Extract the [X, Y] coordinate from the center of the cell holding the provided text.  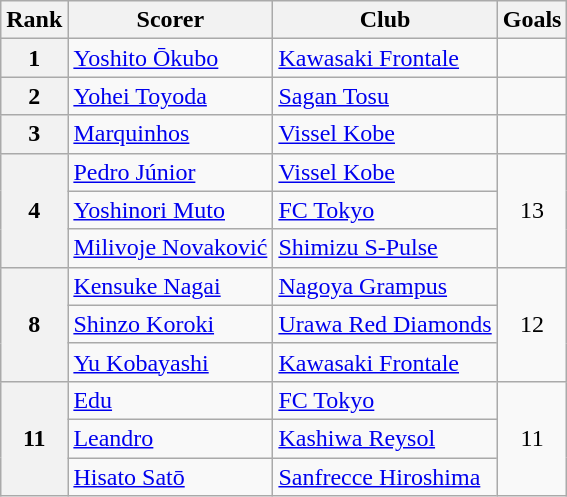
Shinzo Koroki [170, 324]
Nagoya Grampus [385, 286]
Leandro [170, 438]
Pedro Júnior [170, 172]
Rank [34, 20]
Hisato Satō [170, 477]
Kensuke Nagai [170, 286]
Yoshito Ōkubo [170, 58]
Sanfrecce Hiroshima [385, 477]
Sagan Tosu [385, 96]
Yoshinori Muto [170, 210]
Yu Kobayashi [170, 362]
Marquinhos [170, 134]
1 [34, 58]
Edu [170, 400]
2 [34, 96]
Shimizu S-Pulse [385, 248]
12 [532, 324]
Club [385, 20]
Milivoje Novaković [170, 248]
8 [34, 324]
Urawa Red Diamonds [385, 324]
4 [34, 210]
3 [34, 134]
Yohei Toyoda [170, 96]
13 [532, 210]
Goals [532, 20]
Kashiwa Reysol [385, 438]
Scorer [170, 20]
